Determine the (x, y) coordinate at the center of the cell enclosing the given text.  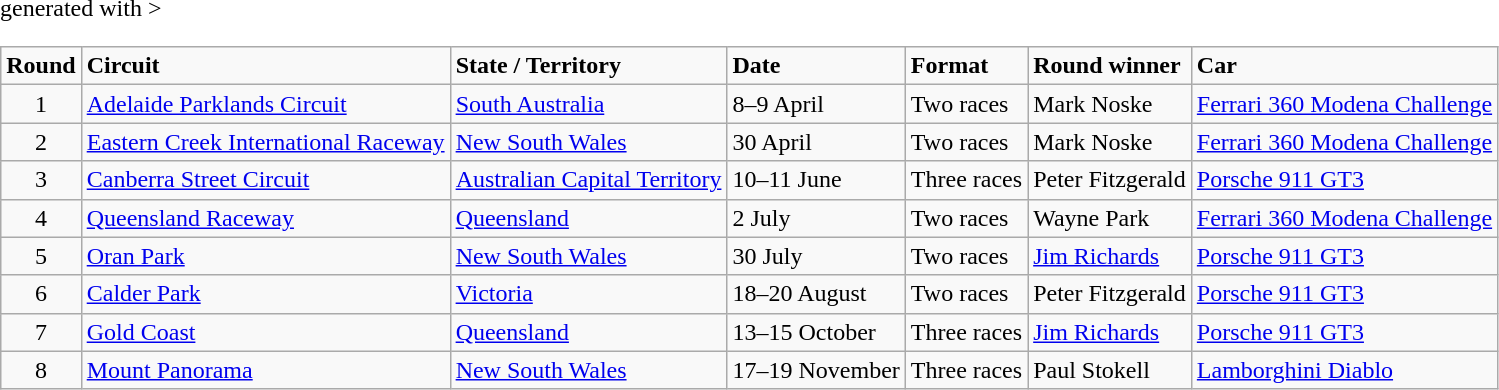
Round (41, 66)
Lamborghini Diablo (1344, 370)
Gold Coast (266, 332)
4 (41, 218)
Mount Panorama (266, 370)
Circuit (266, 66)
18–20 August (816, 294)
Canberra Street Circuit (266, 180)
Wayne Park (1110, 218)
Car (1344, 66)
Round winner (1110, 66)
Paul Stokell (1110, 370)
Queensland Raceway (266, 218)
State / Territory (588, 66)
Adelaide Parklands Circuit (266, 104)
Eastern Creek International Raceway (266, 142)
13–15 October (816, 332)
Date (816, 66)
8–9 April (816, 104)
Australian Capital Territory (588, 180)
5 (41, 256)
3 (41, 180)
2 (41, 142)
Victoria (588, 294)
7 (41, 332)
10–11 June (816, 180)
2 July (816, 218)
30 April (816, 142)
8 (41, 370)
South Australia (588, 104)
30 July (816, 256)
Format (966, 66)
17–19 November (816, 370)
Calder Park (266, 294)
Oran Park (266, 256)
1 (41, 104)
6 (41, 294)
